Find where the given text appears and provide that cell's center as (X, Y) coordinate. 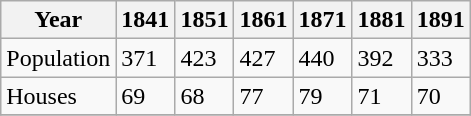
79 (322, 96)
423 (204, 58)
333 (440, 58)
1841 (146, 20)
Year (58, 20)
1851 (204, 20)
Houses (58, 96)
1891 (440, 20)
1871 (322, 20)
71 (382, 96)
68 (204, 96)
1861 (264, 20)
69 (146, 96)
427 (264, 58)
Population (58, 58)
1881 (382, 20)
77 (264, 96)
440 (322, 58)
371 (146, 58)
392 (382, 58)
70 (440, 96)
